Provide the [x, y] coordinate of the cell's center where the given text is located.  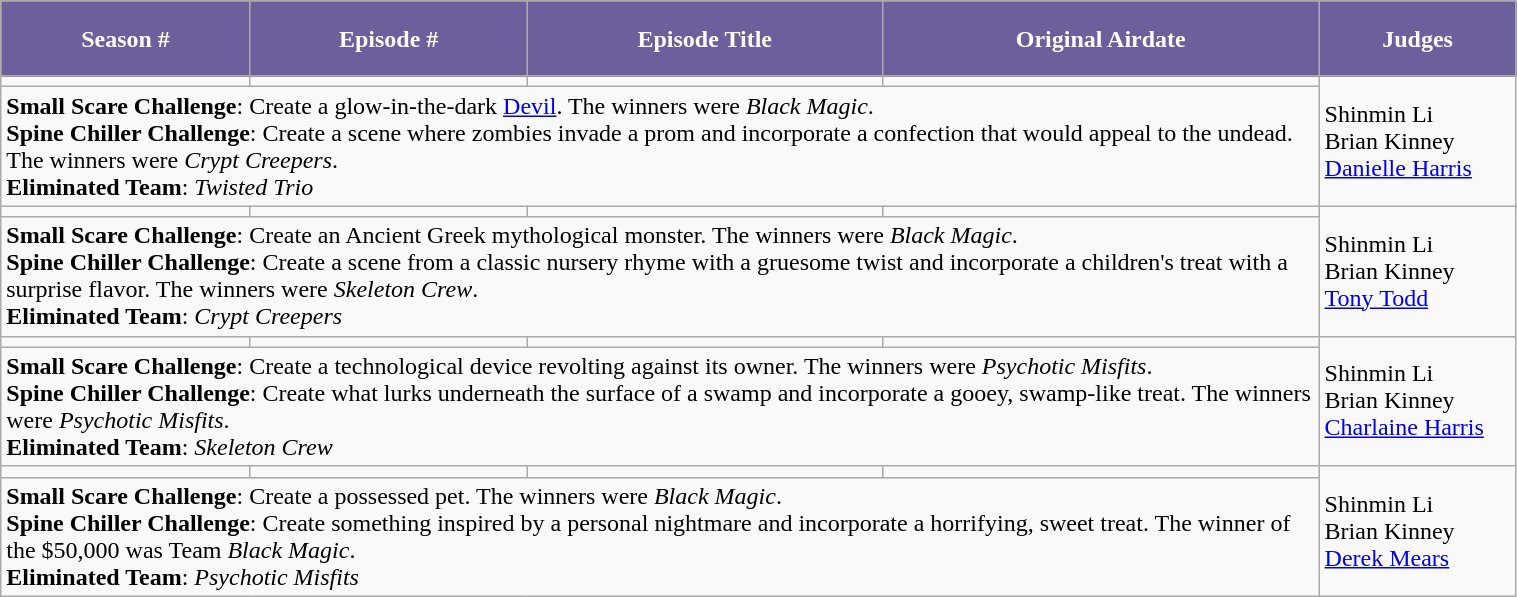
Shinmin LiBrian KinneyCharlaine Harris [1418, 401]
Original Airdate [1100, 38]
Judges [1418, 38]
Shinmin LiBrian KinneyDerek Mears [1418, 531]
Episode # [388, 38]
Shinmin LiBrian KinneyTony Todd [1418, 271]
Season # [126, 38]
Episode Title [704, 38]
Shinmin LiBrian KinneyDanielle Harris [1418, 141]
